Output the (X, Y) coordinate of the center of the cell containing the given text.  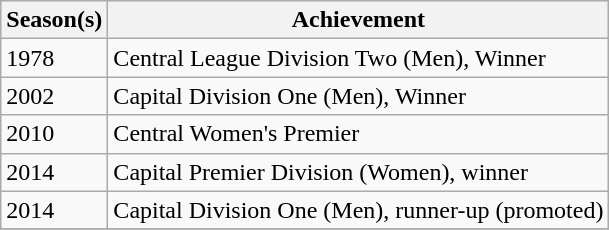
Season(s) (54, 20)
Central League Division Two (Men), Winner (358, 58)
2010 (54, 134)
2002 (54, 96)
Capital Division One (Men), Winner (358, 96)
Capital Division One (Men), runner-up (promoted) (358, 210)
1978 (54, 58)
Central Women's Premier (358, 134)
Achievement (358, 20)
Capital Premier Division (Women), winner (358, 172)
